Pinpoint the cell where the given text exists, returning its (x, y) midpoint coordinate. 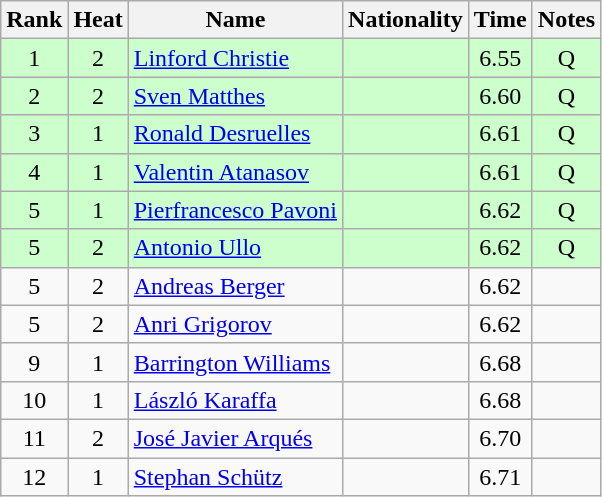
4 (34, 172)
José Javier Arqués (235, 438)
Antonio Ullo (235, 248)
Ronald Desruelles (235, 134)
10 (34, 400)
Barrington Williams (235, 362)
Linford Christie (235, 58)
Nationality (406, 20)
Valentin Atanasov (235, 172)
11 (34, 438)
Stephan Schütz (235, 477)
6.60 (500, 96)
Pierfrancesco Pavoni (235, 210)
6.71 (500, 477)
12 (34, 477)
9 (34, 362)
Time (500, 20)
Heat (98, 20)
3 (34, 134)
Notes (566, 20)
Sven Matthes (235, 96)
6.70 (500, 438)
Rank (34, 20)
László Karaffa (235, 400)
6.55 (500, 58)
Name (235, 20)
Andreas Berger (235, 286)
Anri Grigorov (235, 324)
